From the cell containing the given text, extract its center point as (x, y) coordinate. 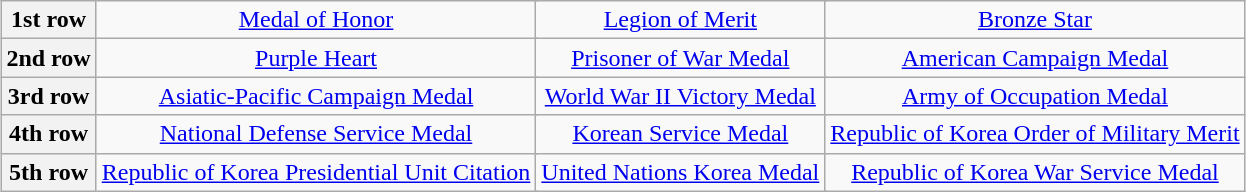
1st row (48, 20)
Purple Heart (316, 58)
United Nations Korea Medal (680, 172)
4th row (48, 134)
Legion of Merit (680, 20)
2nd row (48, 58)
Army of Occupation Medal (1035, 96)
Medal of Honor (316, 20)
Republic of Korea War Service Medal (1035, 172)
3rd row (48, 96)
5th row (48, 172)
Prisoner of War Medal (680, 58)
Asiatic-Pacific Campaign Medal (316, 96)
Bronze Star (1035, 20)
Korean Service Medal (680, 134)
World War II Victory Medal (680, 96)
Republic of Korea Presidential Unit Citation (316, 172)
National Defense Service Medal (316, 134)
Republic of Korea Order of Military Merit (1035, 134)
American Campaign Medal (1035, 58)
